Pinpoint the cell where the given text exists, returning its [X, Y] midpoint coordinate. 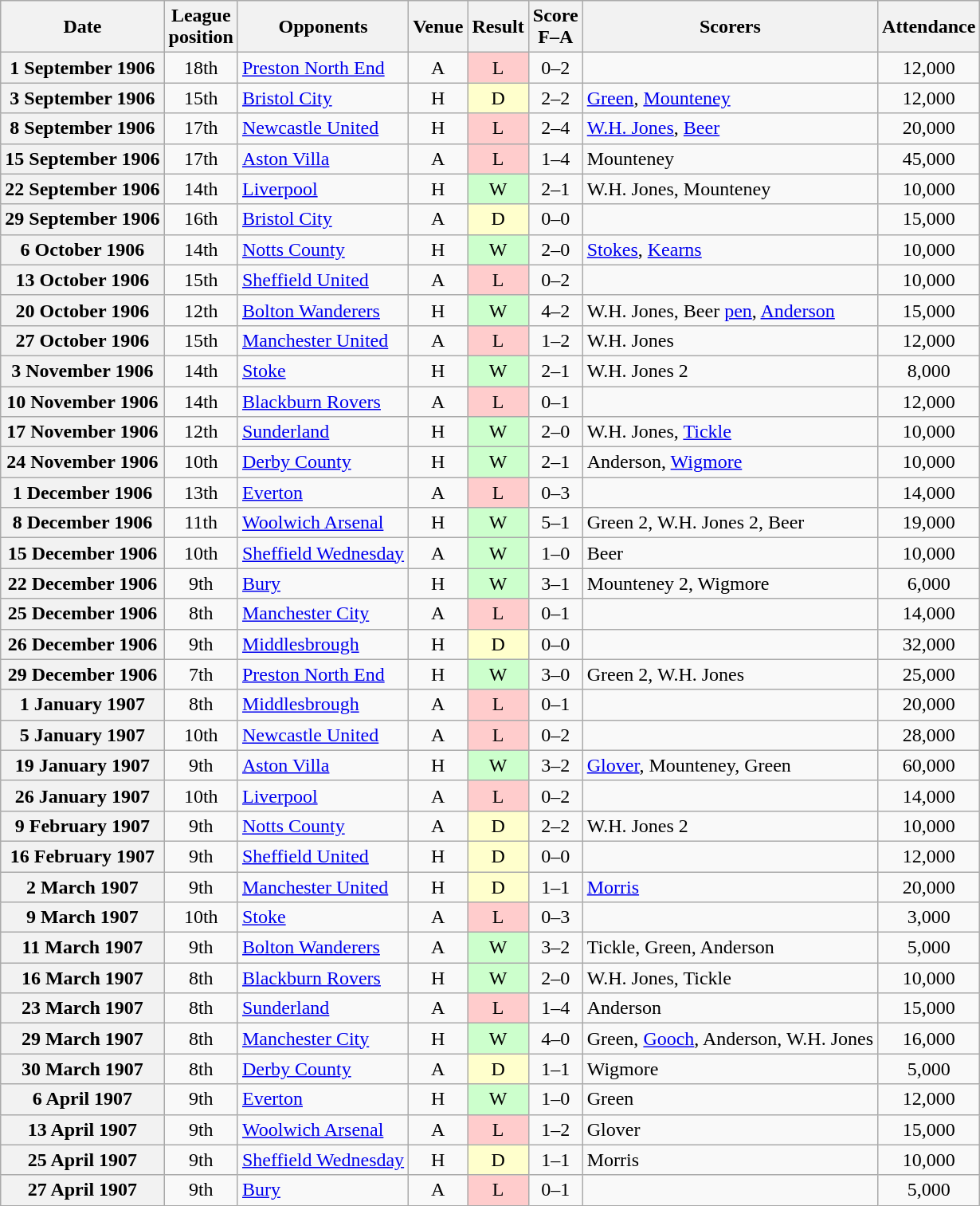
26 December 1906 [83, 644]
5 January 1907 [83, 735]
13 April 1907 [83, 1129]
Anderson [730, 1008]
22 December 1906 [83, 583]
Green [730, 1099]
19,000 [929, 523]
Date [83, 27]
3–1 [555, 583]
32,000 [929, 644]
Scorers [730, 27]
9 March 1907 [83, 917]
7th [201, 674]
Green, Mounteney [730, 98]
3,000 [929, 917]
Opponents [323, 27]
2 March 1907 [83, 887]
11th [201, 523]
20 October 1906 [83, 310]
Glover, Mounteney, Green [730, 765]
3 November 1906 [83, 371]
Wigmore [730, 1069]
27 April 1907 [83, 1190]
Glover [730, 1129]
19 January 1907 [83, 765]
ScoreF–A [555, 27]
29 March 1907 [83, 1039]
24 November 1906 [83, 462]
13 October 1906 [83, 280]
4–0 [555, 1039]
28,000 [929, 735]
16 February 1907 [83, 856]
W.H. Jones, Beer [730, 128]
Leagueposition [201, 27]
25 December 1906 [83, 614]
29 September 1906 [83, 219]
Mounteney [730, 159]
27 October 1906 [83, 340]
29 December 1906 [83, 674]
30 March 1907 [83, 1069]
Green 2, W.H. Jones [730, 674]
Attendance [929, 27]
10 November 1906 [83, 401]
Green, Gooch, Anderson, W.H. Jones [730, 1039]
2–4 [555, 128]
60,000 [929, 765]
Venue [438, 27]
8 December 1906 [83, 523]
Tickle, Green, Anderson [730, 948]
16th [201, 219]
18th [201, 68]
W.H. Jones [730, 340]
6,000 [929, 583]
22 September 1906 [83, 189]
25 April 1907 [83, 1160]
6 October 1906 [83, 249]
9 February 1907 [83, 826]
3 September 1906 [83, 98]
16 March 1907 [83, 978]
3–0 [555, 674]
Beer [730, 553]
15 December 1906 [83, 553]
4–2 [555, 310]
45,000 [929, 159]
6 April 1907 [83, 1099]
Result [498, 27]
1 December 1906 [83, 493]
15 September 1906 [83, 159]
1 September 1906 [83, 68]
1 January 1907 [83, 705]
Mounteney 2, Wigmore [730, 583]
26 January 1907 [83, 795]
13th [201, 493]
W.H. Jones, Mounteney [730, 189]
23 March 1907 [83, 1008]
W.H. Jones, Beer pen, Anderson [730, 310]
Stokes, Kearns [730, 249]
17 November 1906 [83, 432]
16,000 [929, 1039]
5–1 [555, 523]
8,000 [929, 371]
Anderson, Wigmore [730, 462]
Green 2, W.H. Jones 2, Beer [730, 523]
25,000 [929, 674]
8 September 1906 [83, 128]
11 March 1907 [83, 948]
